Return the (x, y) coordinate for the center point of the cell that contains the specified text.  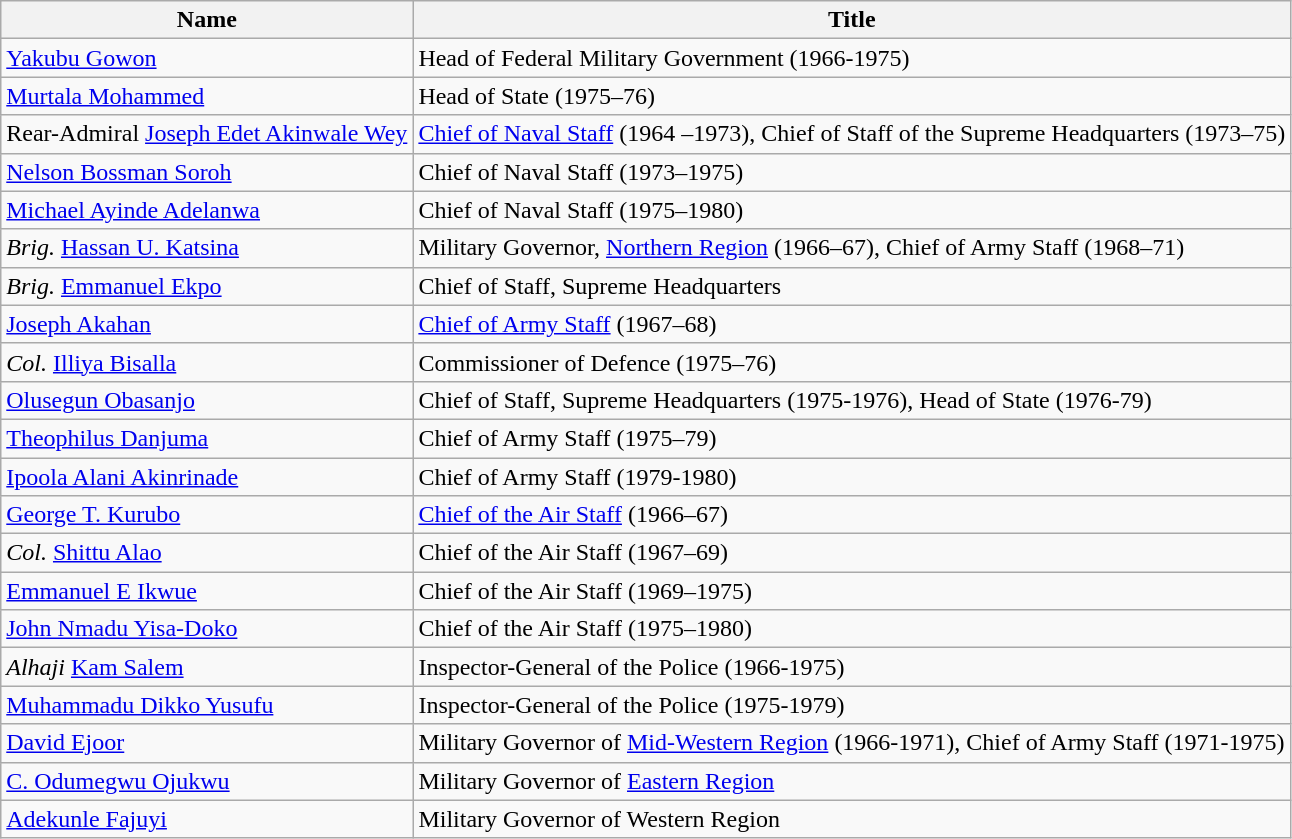
Head of State (1975–76) (852, 96)
Head of Federal Military Government (1966-1975) (852, 58)
David Ejoor (207, 743)
Murtala Mohammed (207, 96)
Commissioner of Defence (1975–76) (852, 362)
Ipoola Alani Akinrinade (207, 477)
Chief of the Air Staff (1969–1975) (852, 591)
Chief of the Air Staff (1967–69) (852, 553)
Yakubu Gowon (207, 58)
Chief of Staff, Supreme Headquarters (1975-1976), Head of State (1976-79) (852, 400)
Chief of Staff, Supreme Headquarters (852, 286)
Michael Ayinde Adelanwa (207, 210)
Adekunle Fajuyi (207, 819)
Chief of Naval Staff (1973–1975) (852, 172)
Military Governor of Eastern Region (852, 781)
Col. Illiya Bisalla (207, 362)
John Nmadu Yisa-Doko (207, 629)
Brig. Emmanuel Ekpo (207, 286)
C. Odumegwu Ojukwu (207, 781)
Chief of the Air Staff (1975–1980) (852, 629)
Alhaji Kam Salem (207, 667)
Muhammadu Dikko Yusufu (207, 705)
Theophilus Danjuma (207, 438)
Chief of Army Staff (1975–79) (852, 438)
Military Governor of Mid-Western Region (1966-1971), Chief of Army Staff (1971-1975) (852, 743)
Olusegun Obasanjo (207, 400)
Chief of Army Staff (1979-1980) (852, 477)
Inspector-General of the Police (1975-1979) (852, 705)
Chief of the Air Staff (1966–67) (852, 515)
Inspector-General of the Police (1966-1975) (852, 667)
Col. Shittu Alao (207, 553)
Chief of Army Staff (1967–68) (852, 324)
Chief of Naval Staff (1964 –1973), Chief of Staff of the Supreme Headquarters (1973–75) (852, 134)
Chief of Naval Staff (1975–1980) (852, 210)
Brig. Hassan U. Katsina (207, 248)
Joseph Akahan (207, 324)
Name (207, 20)
Title (852, 20)
George T. Kurubo (207, 515)
Emmanuel E Ikwue (207, 591)
Nelson Bossman Soroh (207, 172)
Rear-Admiral Joseph Edet Akinwale Wey (207, 134)
Military Governor of Western Region (852, 819)
Military Governor, Northern Region (1966–67), Chief of Army Staff (1968–71) (852, 248)
